Extract the [X, Y] coordinate from the center of the cell holding the provided text.  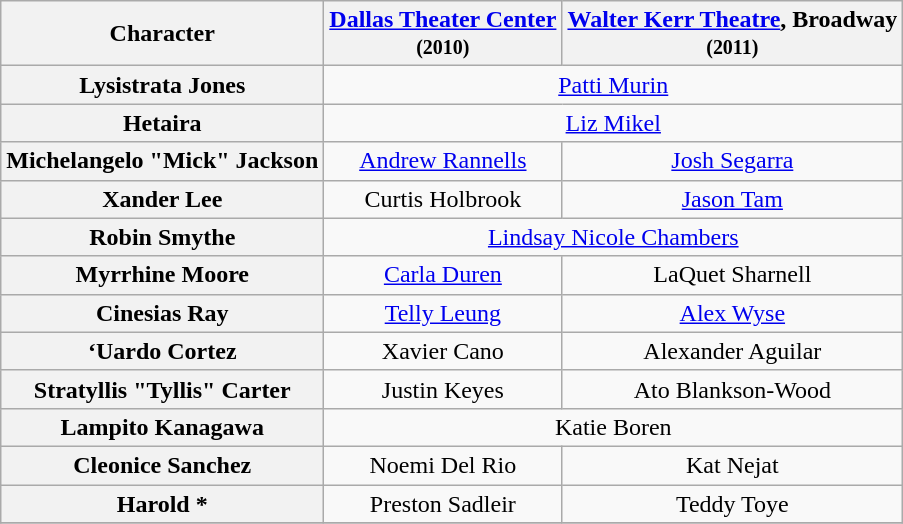
Patti Murin [614, 85]
Xander Lee [162, 199]
Cleonice Sanchez [162, 465]
Xavier Cano [443, 351]
Robin Smythe [162, 237]
Josh Segarra [732, 161]
Ato Blankson-Wood [732, 389]
Character [162, 34]
Walter Kerr Theatre, Broadway(2011) [732, 34]
Dallas Theater Center(2010) [443, 34]
Preston Sadleir [443, 503]
Stratyllis "Tyllis" Carter [162, 389]
Hetaira [162, 123]
Justin Keyes [443, 389]
Noemi Del Rio [443, 465]
Curtis Holbrook [443, 199]
Michelangelo "Mick" Jackson [162, 161]
LaQuet Sharnell [732, 275]
Lindsay Nicole Chambers [614, 237]
Katie Boren [614, 427]
Cinesias Ray [162, 313]
Harold * [162, 503]
Lysistrata Jones [162, 85]
Myrrhine Moore [162, 275]
‘Uardo Cortez [162, 351]
Lampito Kanagawa [162, 427]
Carla Duren [443, 275]
Kat Nejat [732, 465]
Alexander Aguilar [732, 351]
Andrew Rannells [443, 161]
Liz Mikel [614, 123]
Jason Tam [732, 199]
Alex Wyse [732, 313]
Telly Leung [443, 313]
Teddy Toye [732, 503]
